Find where the given text appears and provide that cell's center as (X, Y) coordinate. 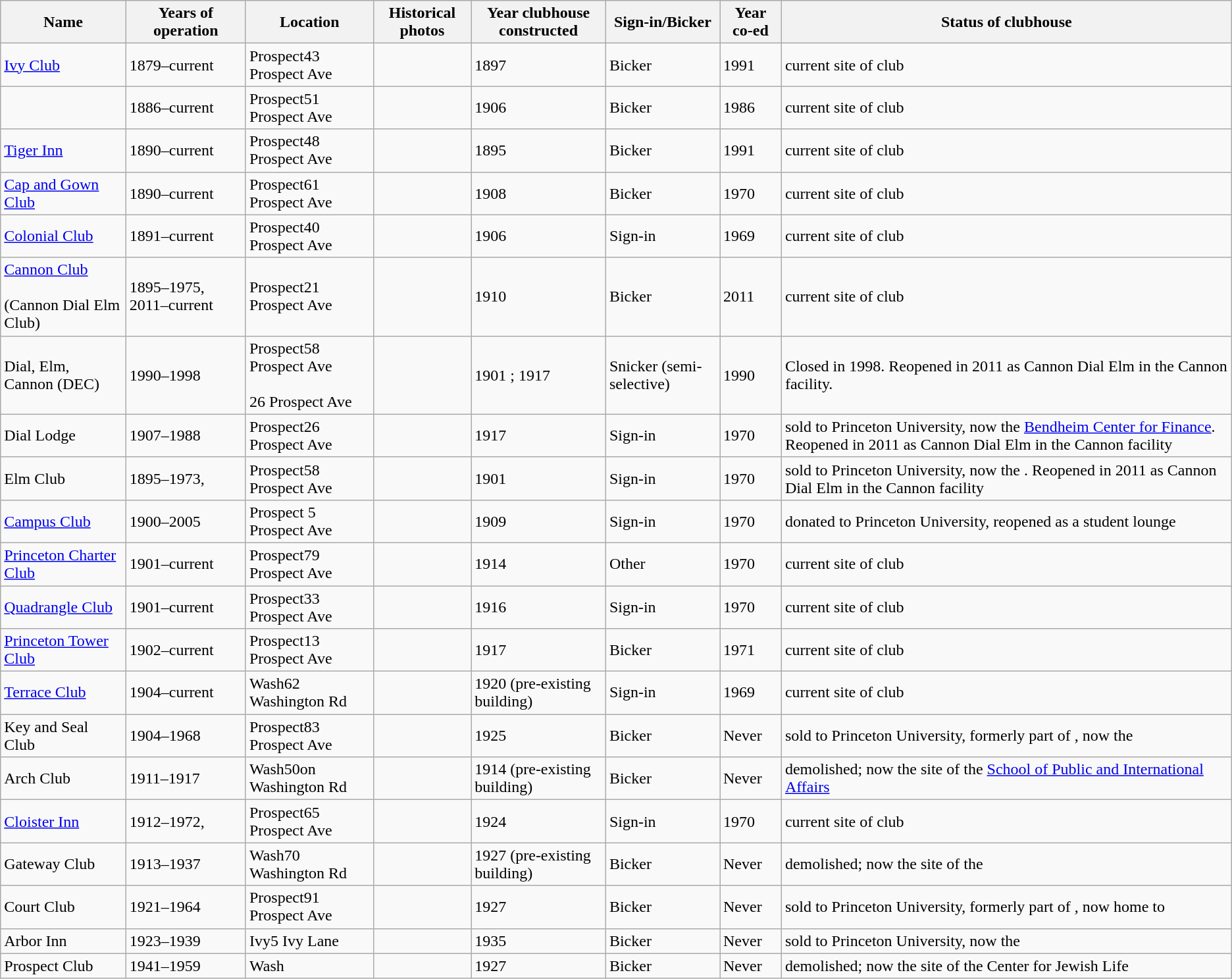
demolished; now the site of the (1006, 864)
Dial Lodge (63, 436)
Prospect13 Prospect Ave (309, 650)
Cloister Inn (63, 822)
Ivy Club (63, 65)
Prospect 5 Prospect Ave (309, 521)
Historical photos (423, 22)
Prospect58 Prospect Ave26 Prospect Ave (309, 375)
1990–1998 (186, 375)
Year clubhouse constructed (538, 22)
sold to Princeton University, now the (1006, 941)
1924 (538, 822)
1920 (pre-existing building) (538, 693)
Location (309, 22)
Prospect51 Prospect Ave (309, 108)
Tiger Inn (63, 150)
1971 (751, 650)
Other (662, 564)
sold to Princeton University, now the Bendheim Center for Finance. Reopened in 2011 as Cannon Dial Elm in the Cannon facility (1006, 436)
1879–current (186, 65)
1900–2005 (186, 521)
1904–current (186, 693)
1910 (538, 296)
Gateway Club (63, 864)
demolished; now the site of the School of Public and International Affairs (1006, 778)
Status of clubhouse (1006, 22)
Terrace Club (63, 693)
1907–1988 (186, 436)
Closed in 1998. Reopened in 2011 as Cannon Dial Elm in the Cannon facility. (1006, 375)
1901 (538, 478)
Wash62 Washington Rd (309, 693)
1941–1959 (186, 966)
demolished; now the site of the Center for Jewish Life (1006, 966)
1902–current (186, 650)
Prospect83 Prospect Ave (309, 736)
1913–1937 (186, 864)
Ivy5 Ivy Lane (309, 941)
Snicker (semi-selective) (662, 375)
2011 (751, 296)
1908 (538, 194)
sold to Princeton University, formerly part of , now home to (1006, 907)
1914 (pre-existing building) (538, 778)
donated to Princeton University, reopened as a student lounge (1006, 521)
1911–1917 (186, 778)
1990 (751, 375)
Elm Club (63, 478)
Prospect43 Prospect Ave (309, 65)
1901 ; 1917 (538, 375)
Prospect65 Prospect Ave (309, 822)
Prospect21 Prospect Ave (309, 296)
1986 (751, 108)
1912–1972, (186, 822)
Prospect91 Prospect Ave (309, 907)
Wash70 Washington Rd (309, 864)
1916 (538, 607)
1923–1939 (186, 941)
Princeton Charter Club (63, 564)
Campus Club (63, 521)
Dial, Elm, Cannon (DEC) (63, 375)
Arbor Inn (63, 941)
1891–current (186, 236)
1927 (pre-existing building) (538, 864)
1897 (538, 65)
Prospect40 Prospect Ave (309, 236)
1895 (538, 150)
Name (63, 22)
sold to Princeton University, formerly part of , now the (1006, 736)
Prospect58 Prospect Ave (309, 478)
1935 (538, 941)
1886–current (186, 108)
Year co-ed (751, 22)
Years of operation (186, 22)
1904–1968 (186, 736)
1921–1964 (186, 907)
Princeton Tower Club (63, 650)
1909 (538, 521)
Arch Club (63, 778)
1895–1975, 2011–current (186, 296)
Cannon Club(Cannon Dial Elm Club) (63, 296)
Prospect61 Prospect Ave (309, 194)
Cap and Gown Club (63, 194)
1895–1973, (186, 478)
1914 (538, 564)
Prospect33 Prospect Ave (309, 607)
1925 (538, 736)
Colonial Club (63, 236)
Quadrangle Club (63, 607)
Prospect26 Prospect Ave (309, 436)
Prospect48 Prospect Ave (309, 150)
sold to Princeton University, now the . Reopened in 2011 as Cannon Dial Elm in the Cannon facility (1006, 478)
Prospect79 Prospect Ave (309, 564)
Sign-in/Bicker (662, 22)
Wash (309, 966)
Key and Seal Club (63, 736)
Wash50on Washington Rd (309, 778)
Prospect Club (63, 966)
Court Club (63, 907)
